Extract the (x, y) coordinate from the center of the cell holding the provided text.  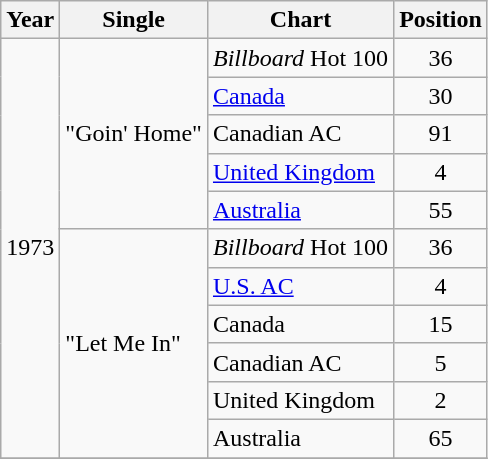
Chart (300, 20)
Year (30, 20)
Single (134, 20)
"Let Me In" (134, 343)
Position (441, 20)
5 (441, 362)
55 (441, 210)
65 (441, 438)
15 (441, 324)
"Goin' Home" (134, 134)
2 (441, 400)
91 (441, 134)
1973 (30, 248)
30 (441, 96)
U.S. AC (300, 286)
